Scan for the cell matching the given text and deliver its (X, Y) coordinate at center. 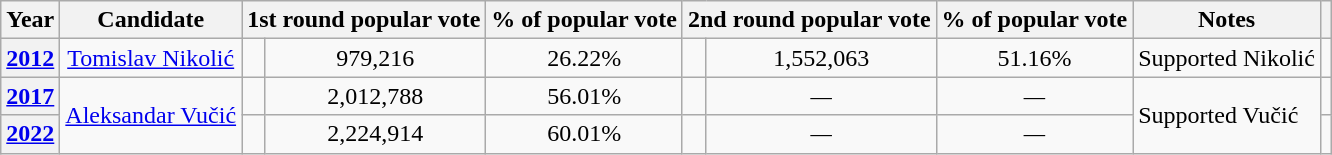
Year (30, 20)
Supported Nikolić (1227, 58)
1st round popular vote (364, 20)
Supported Vučić (1227, 115)
60.01% (584, 134)
Aleksandar Vučić (151, 115)
979,216 (374, 58)
Candidate (151, 20)
1,552,063 (821, 58)
2,224,914 (374, 134)
26.22% (584, 58)
51.16% (1034, 58)
2,012,788 (374, 96)
56.01% (584, 96)
2nd round popular vote (809, 20)
Tomislav Nikolić (151, 58)
2017 (30, 96)
2012 (30, 58)
Notes (1227, 20)
2022 (30, 134)
